Scan for the cell matching the given text and deliver its (x, y) coordinate at center. 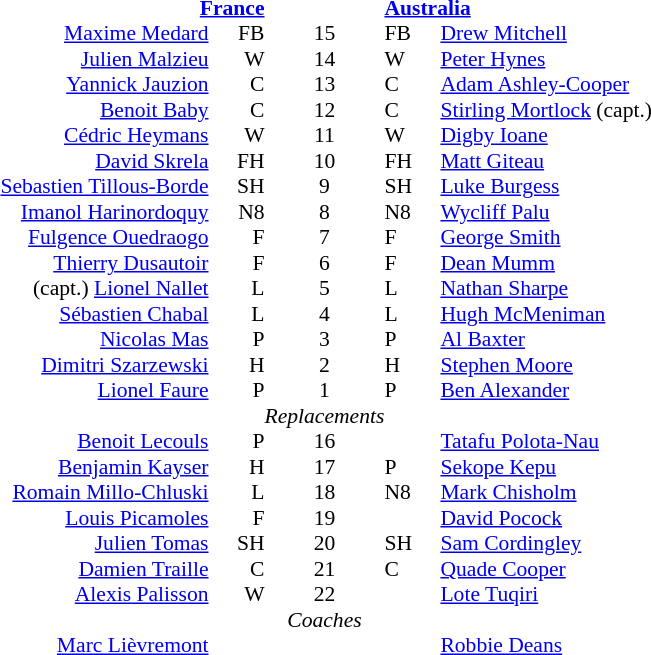
12 (325, 110)
9 (325, 187)
20 (325, 543)
13 (325, 85)
5 (325, 289)
3 (325, 339)
1 (325, 391)
17 (325, 467)
11 (325, 135)
2 (325, 365)
6 (325, 263)
16 (325, 441)
22 (325, 595)
4 (325, 314)
Coaches (325, 620)
21 (325, 569)
8 (325, 212)
14 (325, 59)
10 (325, 161)
18 (325, 493)
7 (325, 237)
15 (325, 33)
19 (325, 518)
Replacements (325, 416)
